Pinpoint the cell where the given text exists, returning its (x, y) midpoint coordinate. 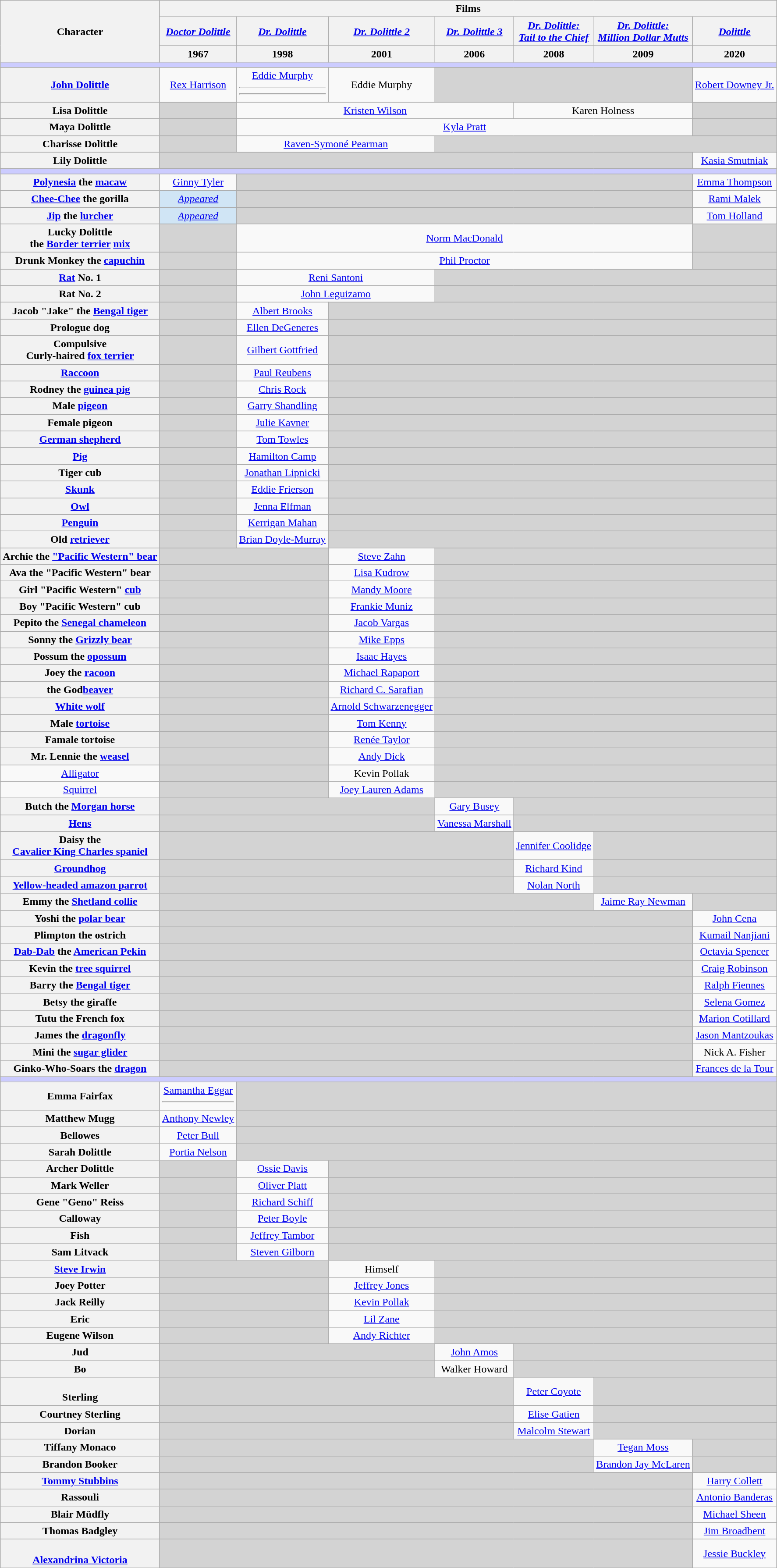
Rami Malek (734, 199)
Steve Irwin (80, 1269)
Jonathan Lipnicki (282, 473)
Nolan North (553, 885)
Ossie Davis (282, 1169)
Jacob "Jake" the Bengal tiger (80, 311)
Charisse Dolittle (80, 144)
Matthew Mugg (80, 1119)
Michael Rapaport (382, 673)
Rat No. 2 (80, 294)
Jacob Vargas (382, 623)
Chee-Chee the gorilla (80, 199)
Kumail Nanjiani (734, 935)
Himself (382, 1269)
Sterling (80, 1391)
2020 (734, 54)
Rassouli (80, 1497)
Butch the Morgan horse (80, 807)
Jason Mantzoukas (734, 1035)
Norm MacDonald (465, 238)
Arnold Schwarzenegger (382, 706)
Mini the sugar glider (80, 1052)
Groundhog (80, 868)
Portia Nelson (198, 1152)
Samantha Eggar (198, 1096)
Vanessa Marshall (475, 823)
Richard Kind (553, 868)
Malcolm Stewart (553, 1431)
Richard Schiff (282, 1202)
Jud (80, 1352)
Emma Thompson (734, 182)
Female pigeon (80, 423)
Joey Lauren Adams (382, 790)
Ellen DeGeneres (282, 327)
Dr. Dolittle 2 (382, 32)
Mike Epps (382, 640)
Alexandrina Victoria (80, 1554)
Yellow-headed amazon parrot (80, 885)
Frankie Muniz (382, 606)
Tutu the French fox (80, 1018)
Lisa Dolittle (80, 110)
Craig Robinson (734, 968)
John Amos (475, 1352)
Possum the opossum (80, 656)
Lisa Kudrow (382, 573)
Garry Shandling (282, 406)
Mandy Moore (382, 590)
Gene "Geno" Reiss (80, 1202)
Tom Towles (282, 439)
Jessie Buckley (734, 1554)
Selena Gomez (734, 1002)
German shepherd (80, 439)
Drunk Monkey the capuchin (80, 261)
Mark Weller (80, 1185)
Doctor Dolittle (198, 32)
Brandon Booker (80, 1464)
Joey Potter (80, 1285)
Jim Broadbent (734, 1531)
Daisy theCavalier King Charles spaniel (80, 846)
Bellowes (80, 1135)
Thomas Badgley (80, 1531)
Character (80, 32)
2006 (475, 54)
Ava the "Pacific Western" bear (80, 573)
Eugene Wilson (80, 1336)
Kasia Smutniak (734, 160)
Hamilton Camp (282, 456)
Jip the lurcher (80, 215)
Pig (80, 456)
Dab-Dab the American Pekin (80, 952)
Jack Reilly (80, 1302)
Tom Holland (734, 215)
Dr. Dolittle (282, 32)
Girl "Pacific Western" cub (80, 590)
Karen Holness (603, 110)
Films (468, 9)
Owl (80, 506)
Kerrigan Mahan (282, 523)
Phil Proctor (465, 261)
Tiger cub (80, 473)
Tegan Moss (643, 1447)
Old retriever (80, 540)
Walker Howard (475, 1369)
Tom Kenny (382, 723)
Peter Boyle (282, 1219)
Oliver Platt (282, 1185)
Sonny the Grizzly bear (80, 640)
Eric (80, 1319)
Sam Litvack (80, 1252)
Paul Reubens (282, 373)
Elise Gatien (553, 1414)
Emmy the Shetland collie (80, 902)
Polynesia the macaw (80, 182)
Jaime Ray Newman (643, 902)
Anthony Newley (198, 1119)
Kevin the tree squirrel (80, 968)
James the dragonfly (80, 1035)
Marion Cotillard (734, 1018)
Maya Dolittle (80, 127)
Brian Doyle-Murray (282, 540)
Fish (80, 1235)
Reni Santoni (336, 277)
Squirrel (80, 790)
Penguin (80, 523)
Archie the "Pacific Western" bear (80, 556)
1998 (282, 54)
Calloway (80, 1219)
John Cena (734, 918)
Dr. Dolittle:Million Dollar Mutts (643, 32)
Jenna Elfman (282, 506)
Raccoon (80, 373)
Gilbert Gottfried (282, 350)
Dr. Dolittle 3 (475, 32)
Bo (80, 1369)
Pepito the Senegal chameleon (80, 623)
Andy Richter (382, 1336)
Blair Müdfly (80, 1514)
Joey the racoon (80, 673)
Renée Taylor (382, 740)
Ginny Tyler (198, 182)
Gary Busey (475, 807)
Plimpton the ostrich (80, 935)
Ralph Fiennes (734, 985)
Lil Zane (382, 1319)
Jeffrey Tambor (282, 1235)
Hens (80, 823)
Lucky Dolittlethe Border terrier mix (80, 238)
Dr. Dolittle:Tail to the Chief (553, 32)
Tiffany Monaco (80, 1447)
Kyla Pratt (465, 127)
Archer Dolittle (80, 1169)
Julie Kavner (282, 423)
Betsy the giraffe (80, 1002)
Courtney Sterling (80, 1414)
Yoshi the polar bear (80, 918)
Robert Downey Jr. (734, 85)
Dolittle (734, 32)
Tommy Stubbins (80, 1481)
Isaac Hayes (382, 656)
Albert Brooks (282, 311)
Brandon Jay McLaren (643, 1464)
the Godbeaver (80, 690)
Male tortoise (80, 723)
John Leguizamo (336, 294)
Frances de la Tour (734, 1069)
Jeffrey Jones (382, 1285)
Prologue dog (80, 327)
John Dolittle (80, 85)
Famale tortoise (80, 740)
Jennifer Coolidge (553, 846)
Chris Rock (282, 389)
Antonio Banderas (734, 1497)
Male pigeon (80, 406)
Kristen Wilson (375, 110)
2009 (643, 54)
Emma Fairfax (80, 1096)
Harry Collett (734, 1481)
Boy "Pacific Western" cub (80, 606)
Lily Dolittle (80, 160)
Steven Gilborn (282, 1252)
Steve Zahn (382, 556)
Peter Coyote (553, 1391)
Richard C. Sarafian (382, 690)
Skunk (80, 489)
2001 (382, 54)
Barry the Bengal tiger (80, 985)
Octavia Spencer (734, 952)
Raven-Symoné Pearman (336, 144)
White wolf (80, 706)
Rex Harrison (198, 85)
CompulsiveCurly-haired fox terrier (80, 350)
Eddie Frierson (282, 489)
Alligator (80, 773)
Peter Bull (198, 1135)
Andy Dick (382, 756)
Rat No. 1 (80, 277)
2008 (553, 54)
Dorian (80, 1431)
Ginko-Who-Soars the dragon (80, 1069)
Sarah Dolittle (80, 1152)
Nick A. Fisher (734, 1052)
1967 (198, 54)
Michael Sheen (734, 1514)
Mr. Lennie the weasel (80, 756)
Rodney the guinea pig (80, 389)
